Find where the given text appears and provide that cell's center as (X, Y) coordinate. 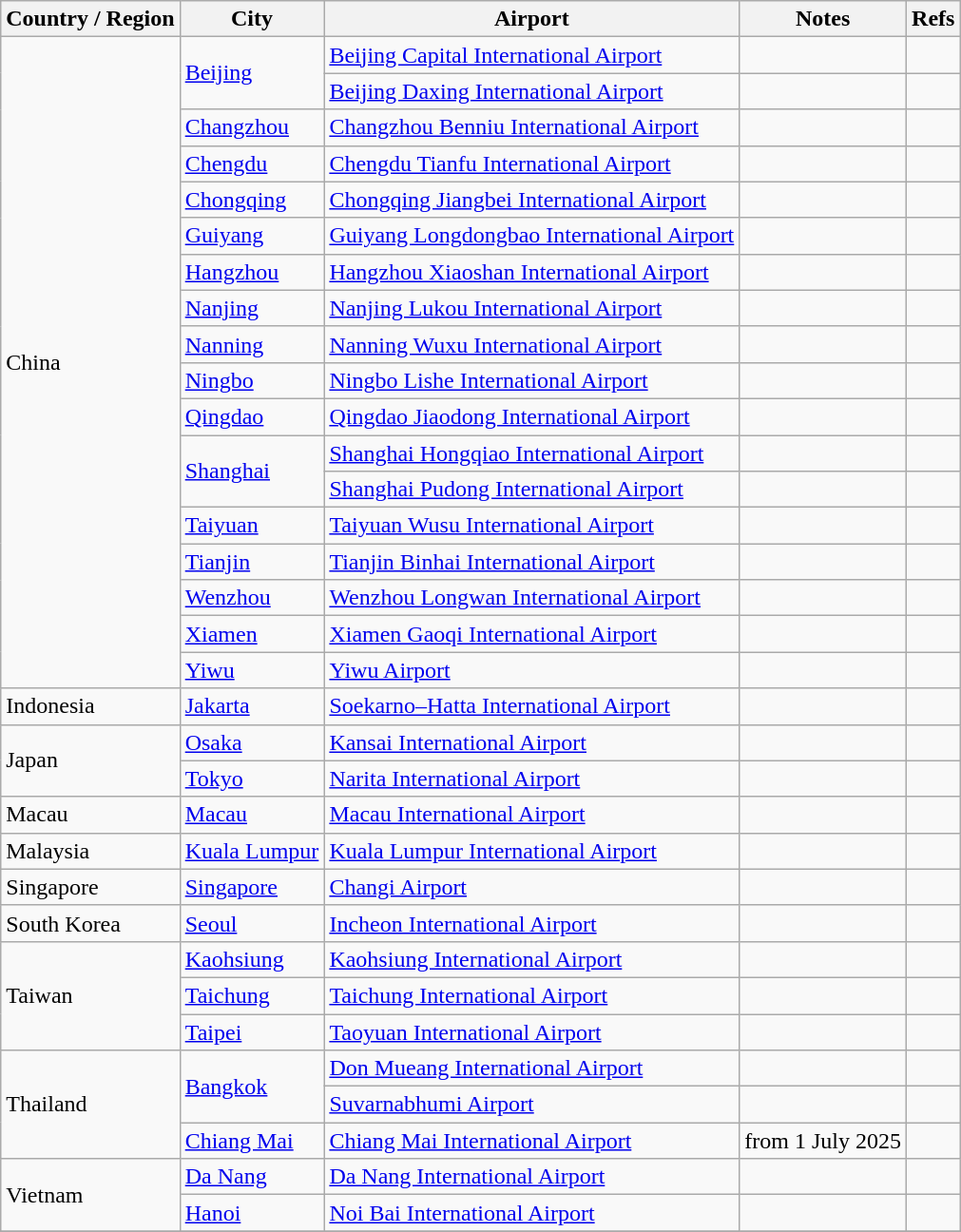
Taiyuan (252, 526)
Changzhou Benniu International Airport (532, 127)
Da Nang (252, 1177)
Qingdao Jiaodong International Airport (532, 416)
Changzhou (252, 127)
Taiwan (90, 995)
Chiang Mai International Airport (532, 1141)
Kansai International Airport (532, 742)
Don Mueang International Airport (532, 1068)
Wenzhou (252, 598)
Beijing Capital International Airport (532, 55)
Taiyuan Wusu International Airport (532, 526)
Hanoi (252, 1213)
Yiwu Airport (532, 670)
Suvarnabhumi Airport (532, 1105)
Shanghai Hongqiao International Airport (532, 453)
Macau International Airport (532, 815)
Chiang Mai (252, 1141)
Nanning Wuxu International Airport (532, 344)
Incheon International Airport (532, 923)
Xiamen Gaoqi International Airport (532, 634)
South Korea (90, 923)
Airport (532, 19)
Kaohsiung (252, 959)
Da Nang International Airport (532, 1177)
Taichung (252, 995)
Guiyang Longdongbao International Airport (532, 236)
Chengdu Tianfu International Airport (532, 164)
Tianjin Binhai International Airport (532, 562)
Kuala Lumpur (252, 851)
Kaohsiung International Airport (532, 959)
Yiwu (252, 670)
Vietnam (90, 1195)
Taipei (252, 1031)
Hangzhou (252, 272)
Thailand (90, 1105)
Soekarno–Hatta International Airport (532, 706)
Jakarta (252, 706)
Nanjing (252, 308)
Nanning (252, 344)
Notes (823, 19)
Taoyuan International Airport (532, 1031)
Chengdu (252, 164)
Guiyang (252, 236)
Tokyo (252, 779)
Noi Bai International Airport (532, 1213)
Country / Region (90, 19)
Osaka (252, 742)
Taichung International Airport (532, 995)
Chongqing Jiangbei International Airport (532, 200)
City (252, 19)
Indonesia (90, 706)
Beijing (252, 73)
Qingdao (252, 416)
Bangkok (252, 1087)
Beijing Daxing International Airport (532, 91)
Shanghai Pudong International Airport (532, 490)
Narita International Airport (532, 779)
Chongqing (252, 200)
Japan (90, 760)
Xiamen (252, 634)
Nanjing Lukou International Airport (532, 308)
Kuala Lumpur International Airport (532, 851)
Hangzhou Xiaoshan International Airport (532, 272)
Wenzhou Longwan International Airport (532, 598)
Changi Airport (532, 887)
Seoul (252, 923)
China (90, 363)
Shanghai (252, 472)
Ningbo Lishe International Airport (532, 380)
Malaysia (90, 851)
from 1 July 2025 (823, 1141)
Tianjin (252, 562)
Refs (933, 19)
Ningbo (252, 380)
